Extract the (x, y) coordinate from the center of the cell holding the provided text.  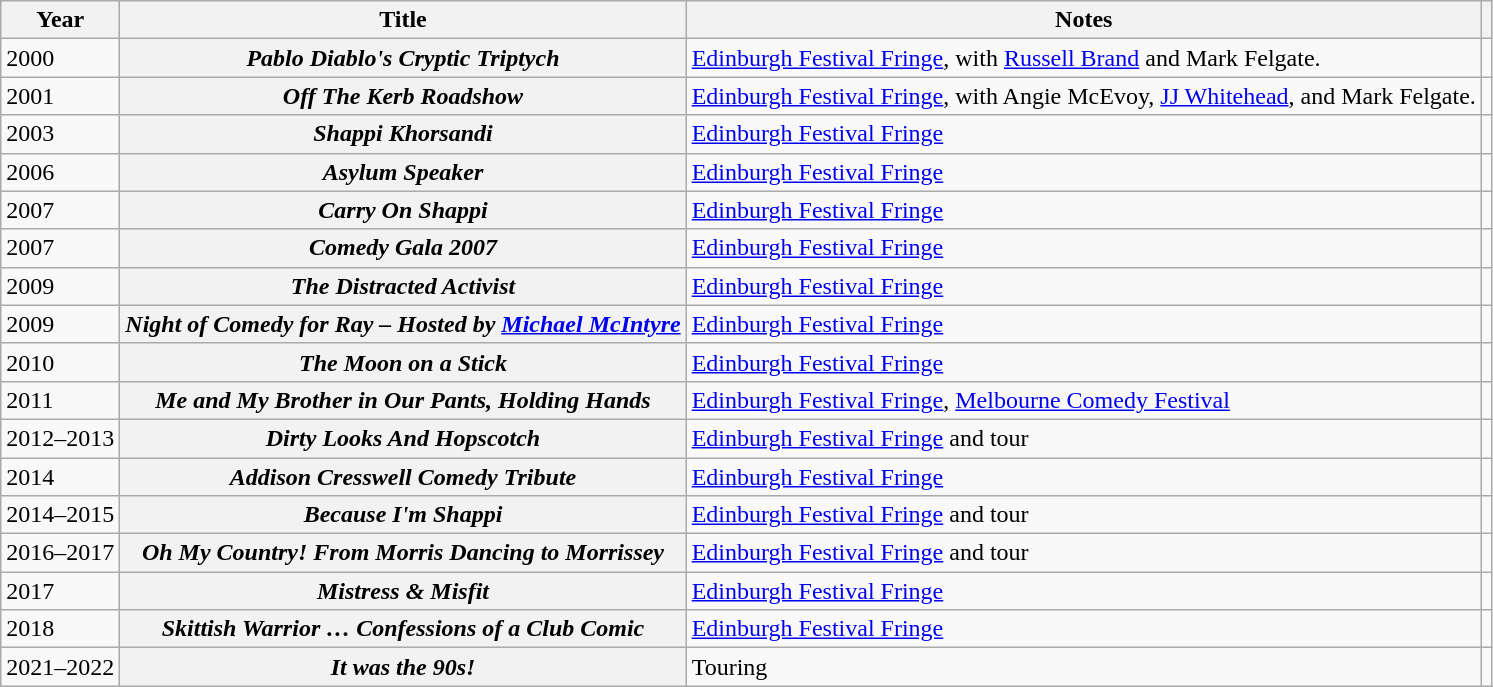
2018 (60, 629)
The Distracted Activist (403, 286)
Night of Comedy for Ray – Hosted by Michael McIntyre (403, 324)
2014–2015 (60, 515)
2003 (60, 134)
2012–2013 (60, 438)
Mistress & Misfit (403, 591)
2014 (60, 477)
Edinburgh Festival Fringe, Melbourne Comedy Festival (1084, 400)
The Moon on a Stick (403, 362)
2017 (60, 591)
Me and My Brother in Our Pants, Holding Hands (403, 400)
Skittish Warrior … Confessions of a Club Comic (403, 629)
Title (403, 20)
Oh My Country! From Morris Dancing to Morrissey (403, 553)
2016–2017 (60, 553)
Pablo Diablo's Cryptic Triptych (403, 58)
Touring (1084, 667)
Off The Kerb Roadshow (403, 96)
2001 (60, 96)
2011 (60, 400)
2006 (60, 172)
Asylum Speaker (403, 172)
Shappi Khorsandi (403, 134)
Because I'm Shappi (403, 515)
Carry On Shappi (403, 210)
Year (60, 20)
It was the 90s! (403, 667)
2000 (60, 58)
Dirty Looks And Hopscotch (403, 438)
2010 (60, 362)
Edinburgh Festival Fringe, with Angie McEvoy, JJ Whitehead, and Mark Felgate. (1084, 96)
Notes (1084, 20)
Edinburgh Festival Fringe, with Russell Brand and Mark Felgate. (1084, 58)
Comedy Gala 2007 (403, 248)
Addison Cresswell Comedy Tribute (403, 477)
2021–2022 (60, 667)
